Find where the given text appears and provide that cell's center as [X, Y] coordinate. 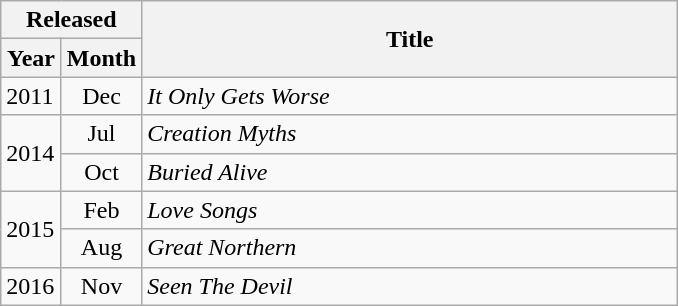
Buried Alive [410, 172]
Love Songs [410, 210]
Jul [101, 134]
Aug [101, 248]
2016 [32, 286]
Dec [101, 96]
Nov [101, 286]
Year [32, 58]
Title [410, 39]
It Only Gets Worse [410, 96]
Oct [101, 172]
2014 [32, 153]
2015 [32, 229]
2011 [32, 96]
Seen The Devil [410, 286]
Great Northern [410, 248]
Creation Myths [410, 134]
Feb [101, 210]
Month [101, 58]
Released [72, 20]
